Locate the cell with the specified text and output its [x, y] center coordinate. 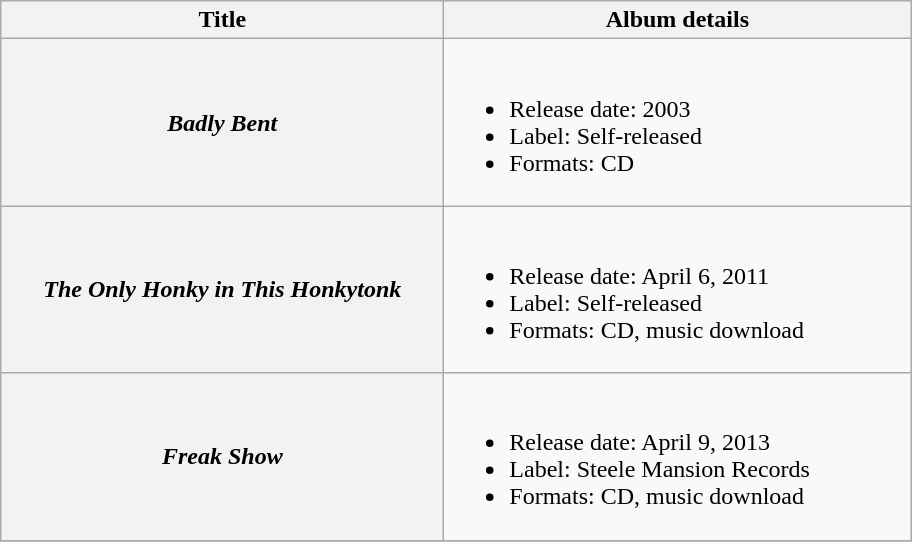
Release date: April 9, 2013Label: Steele Mansion RecordsFormats: CD, music download [678, 456]
Release date: 2003Label: Self-releasedFormats: CD [678, 122]
Badly Bent [222, 122]
Freak Show [222, 456]
Title [222, 20]
Album details [678, 20]
The Only Honky in This Honkytonk [222, 290]
Release date: April 6, 2011Label: Self-releasedFormats: CD, music download [678, 290]
